Scan for the cell matching the given text and deliver its (X, Y) coordinate at center. 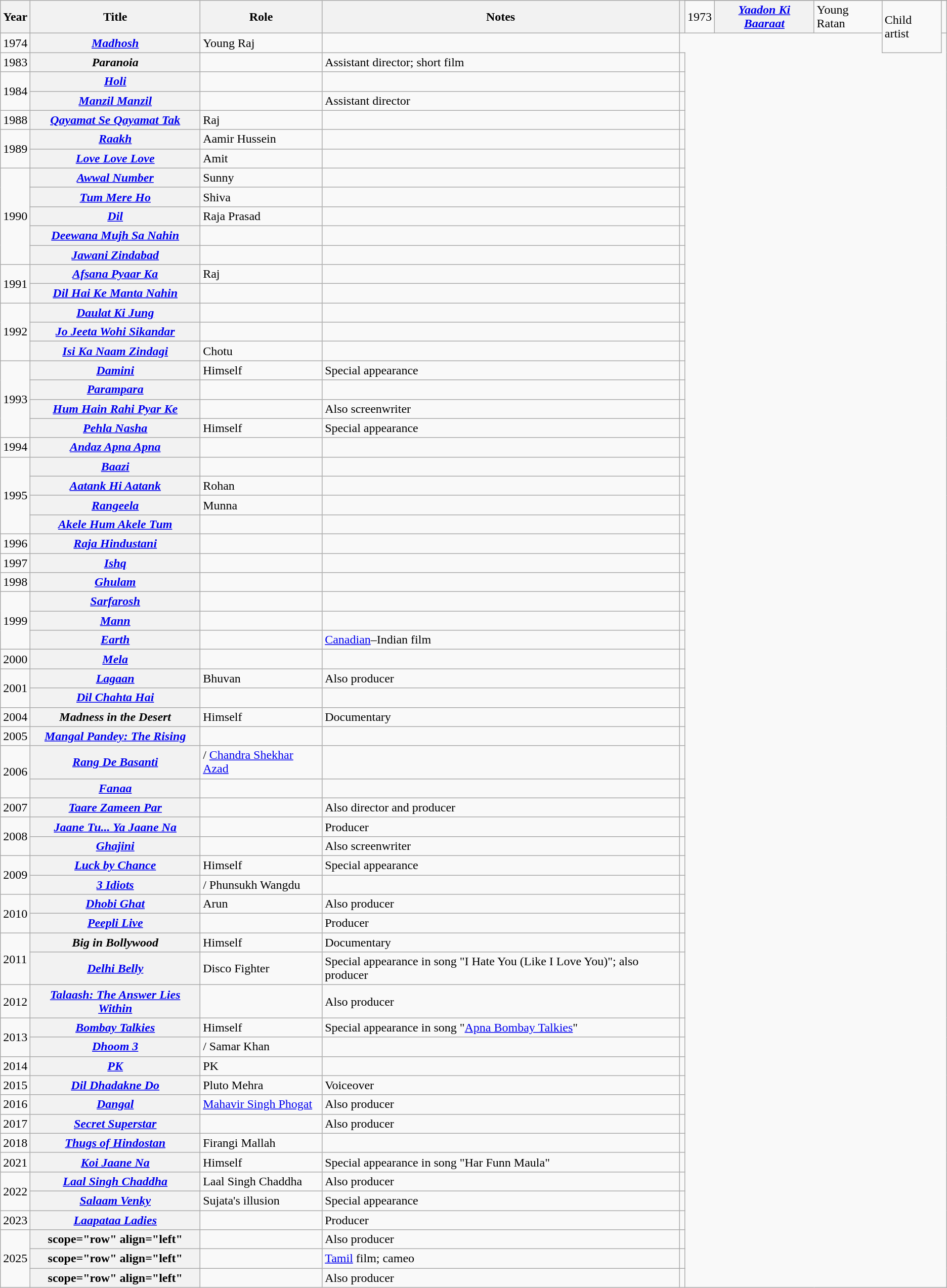
Aamir Hussein (261, 139)
Madness in the Desert (115, 717)
Also director and producer (501, 807)
Isi Ka Naam Zindagi (115, 351)
2013 (15, 1037)
2004 (15, 717)
2000 (15, 659)
Disco Fighter (261, 968)
1991 (15, 284)
Pehla Nasha (115, 428)
2008 (15, 836)
1990 (15, 216)
Raja Hindustani (115, 543)
Big in Bollywood (115, 942)
2015 (15, 1085)
Assistant director; short film (501, 62)
Dil (115, 216)
Love Love Love (115, 158)
Dil Chahta Hai (115, 698)
Madhosh (115, 43)
Jawani Zindabad (115, 254)
Qayamat Se Qayamat Tak (115, 120)
Damini (115, 370)
Thugs of Hindostan (115, 1143)
2014 (15, 1066)
2012 (15, 1002)
Sujata's illusion (261, 1200)
Koi Jaane Na (115, 1162)
Young Ratan (848, 17)
1999 (15, 621)
Holi (115, 81)
Peepli Live (115, 923)
Talaash: The Answer Lies Within (115, 1002)
/ Phunsukh Wangdu (261, 885)
Deewana Mujh Sa Nahin (115, 235)
Raakh (115, 139)
Rang De Basanti (115, 762)
Chotu (261, 351)
1994 (15, 447)
1989 (15, 149)
2016 (15, 1104)
/ Chandra Shekhar Azad (261, 762)
Raja Prasad (261, 216)
Jaane Tu... Ya Jaane Na (115, 827)
Aatank Hi Aatank (115, 486)
Andaz Apna Apna (115, 447)
Dil Dhadakne Do (115, 1085)
Sunny (261, 178)
1988 (15, 120)
Ghajini (115, 846)
/ Samar Khan (261, 1047)
Afsana Pyaar Ka (115, 274)
2022 (15, 1191)
Mahavir Singh Phogat (261, 1104)
Awwal Number (115, 178)
Ishq (115, 563)
Special appearance in song "Har Funn Maula" (501, 1162)
2025 (15, 1259)
Pluto Mehra (261, 1085)
Laapataa Ladies (115, 1220)
2005 (15, 736)
2021 (15, 1162)
Sarfarosh (115, 602)
2018 (15, 1143)
Rangeela (115, 505)
Shiva (261, 197)
Notes (501, 17)
Dhoom 3 (115, 1047)
2007 (15, 807)
1973 (700, 17)
Manzil Manzil (115, 101)
Delhi Belly (115, 968)
Baazi (115, 466)
1998 (15, 582)
2011 (15, 959)
Secret Superstar (115, 1124)
Hum Hain Rahi Pyar Ke (115, 409)
1996 (15, 543)
Luck by Chance (115, 865)
Fanaa (115, 788)
Child artist (912, 26)
Ghulam (115, 582)
Earth (115, 640)
1992 (15, 332)
Firangi Mallah (261, 1143)
1974 (15, 43)
Voiceover (501, 1085)
Parampara (115, 390)
Dhobi Ghat (115, 904)
Role (261, 17)
2023 (15, 1220)
Mangal Pandey: The Rising (115, 736)
2009 (15, 875)
Young Raj (261, 43)
Akele Hum Akele Tum (115, 524)
2010 (15, 914)
Munna (261, 505)
Title (115, 17)
1993 (15, 399)
Daulat Ki Jung (115, 313)
1995 (15, 495)
Mann (115, 621)
2006 (15, 772)
3 Idiots (115, 885)
Assistant director (501, 101)
1983 (15, 62)
Lagaan (115, 678)
Mela (115, 659)
Bombay Talkies (115, 1027)
Tamil film; cameo (501, 1259)
Rohan (261, 486)
Paranoia (115, 62)
1997 (15, 563)
Special appearance in song "I Hate You (Like I Love You)"; also producer (501, 968)
2001 (15, 688)
Dil Hai Ke Manta Nahin (115, 293)
Arun (261, 904)
Bhuvan (261, 678)
Yaadon Ki Baaraat (764, 17)
Salaam Venky (115, 1200)
Canadian–Indian film (501, 640)
Special appearance in song "Apna Bombay Talkies" (501, 1027)
Amit (261, 158)
1984 (15, 91)
Taare Zameen Par (115, 807)
Year (15, 17)
Jo Jeeta Wohi Sikandar (115, 332)
Dangal (115, 1104)
2017 (15, 1124)
Tum Mere Ho (115, 197)
